Output the (X, Y) coordinate of the center of the cell containing the given text.  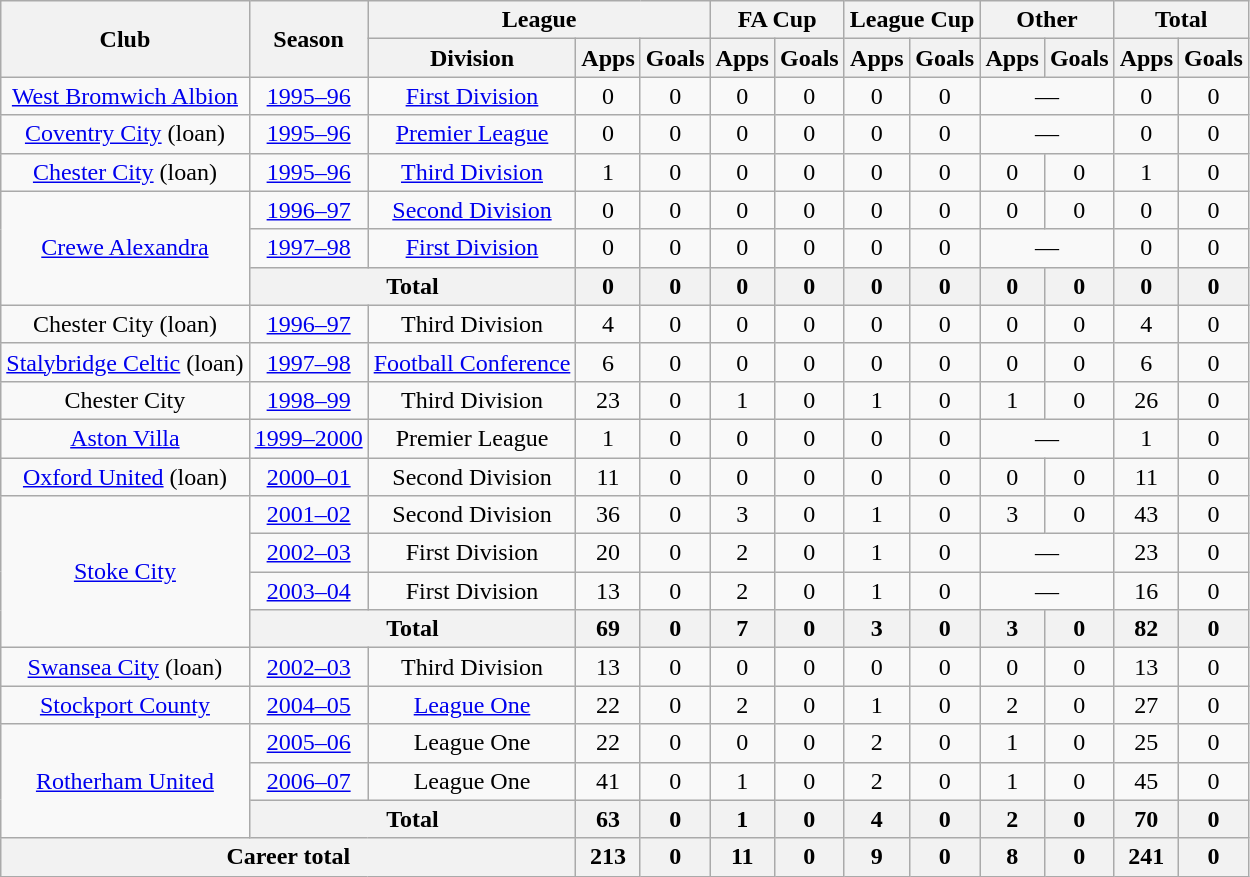
Rotherham United (125, 781)
70 (1146, 819)
Crewe Alexandra (125, 248)
9 (876, 857)
2004–05 (308, 705)
League (539, 20)
2003–04 (308, 591)
League Cup (912, 20)
69 (608, 629)
Stalybridge Celtic (loan) (125, 362)
Football Conference (472, 362)
Aston Villa (125, 438)
16 (1146, 591)
2000–01 (308, 477)
36 (608, 515)
63 (608, 819)
2005–06 (308, 743)
45 (1146, 781)
25 (1146, 743)
FA Cup (777, 20)
Season (308, 39)
Swansea City (loan) (125, 667)
2006–07 (308, 781)
Club (125, 39)
Stoke City (125, 572)
20 (608, 553)
8 (1012, 857)
West Bromwich Albion (125, 96)
241 (1146, 857)
213 (608, 857)
26 (1146, 400)
7 (742, 629)
1998–99 (308, 400)
Career total (288, 857)
Chester City (125, 400)
41 (608, 781)
1999–2000 (308, 438)
Coventry City (loan) (125, 134)
82 (1146, 629)
2001–02 (308, 515)
27 (1146, 705)
Division (472, 58)
Oxford United (loan) (125, 477)
Other (1047, 20)
Stockport County (125, 705)
43 (1146, 515)
